Output the [x, y] coordinate of the center of the cell containing the given text.  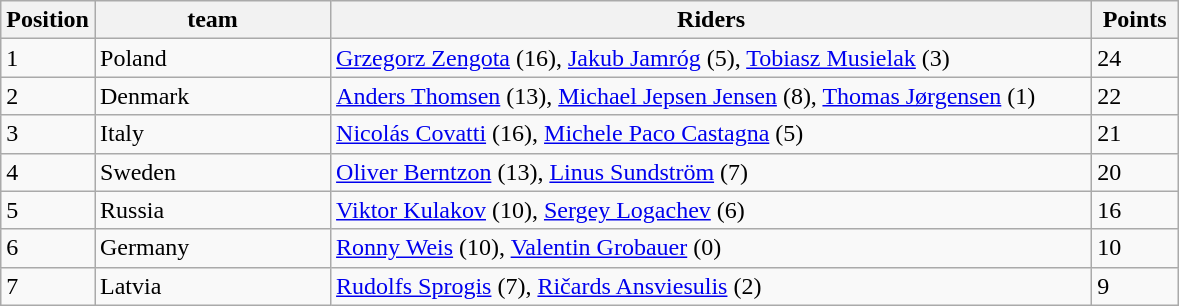
Italy [212, 134]
24 [1135, 58]
Grzegorz Zengota (16), Jakub Jamróg (5), Tobiasz Musielak (3) [712, 58]
Oliver Berntzon (13), Linus Sundström (7) [712, 172]
21 [1135, 134]
team [212, 20]
1 [48, 58]
Latvia [212, 286]
20 [1135, 172]
Riders [712, 20]
10 [1135, 248]
Position [48, 20]
Sweden [212, 172]
2 [48, 96]
3 [48, 134]
Denmark [212, 96]
6 [48, 248]
4 [48, 172]
Russia [212, 210]
Rudolfs Sprogis (7), Ričards Ansviesulis (2) [712, 286]
Poland [212, 58]
16 [1135, 210]
9 [1135, 286]
Viktor Kulakov (10), Sergey Logachev (6) [712, 210]
5 [48, 210]
Germany [212, 248]
Nicolás Covatti (16), Michele Paco Castagna (5) [712, 134]
Anders Thomsen (13), Michael Jepsen Jensen (8), Thomas Jørgensen (1) [712, 96]
7 [48, 286]
22 [1135, 96]
Points [1135, 20]
Ronny Weis (10), Valentin Grobauer (0) [712, 248]
